Determine the (x, y) coordinate at the center of the cell enclosing the given text.  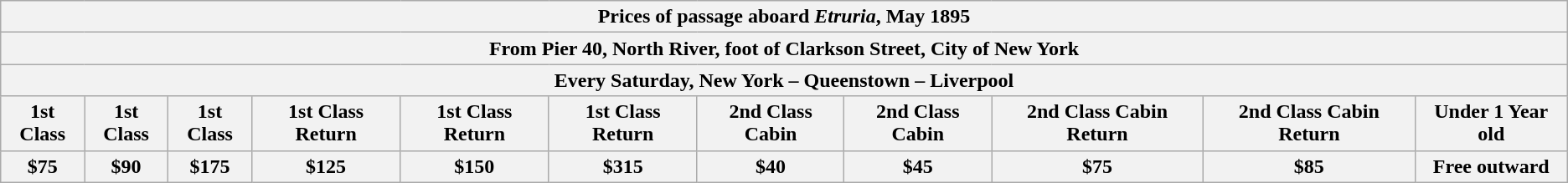
$90 (126, 166)
Prices of passage aboard Etruria, May 1895 (784, 17)
From Pier 40, North River, foot of Clarkson Street, City of New York (784, 48)
Free outward (1491, 166)
$150 (474, 166)
Every Saturday, New York – Queenstown – Liverpool (784, 80)
Under 1 Year old (1491, 124)
$125 (325, 166)
$40 (771, 166)
$315 (623, 166)
$45 (918, 166)
$175 (210, 166)
$85 (1308, 166)
